Find where the given text appears and provide that cell's center as [X, Y] coordinate. 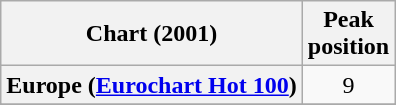
9 [348, 85]
Peakposition [348, 34]
Chart (2001) [152, 34]
Europe (Eurochart Hot 100) [152, 85]
